From the cell containing the given text, extract its center point as [X, Y] coordinate. 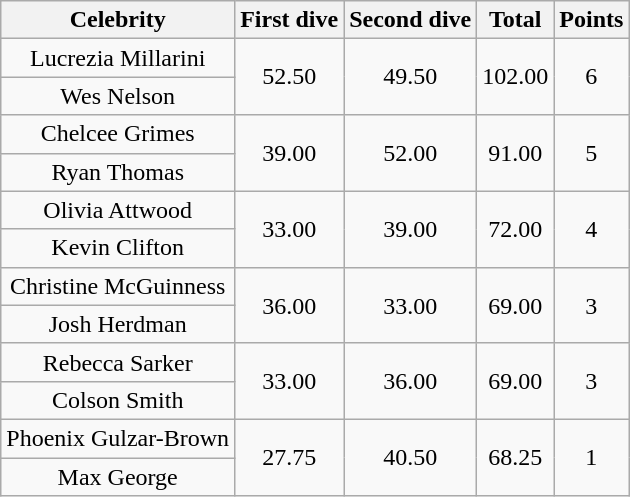
Wes Nelson [118, 96]
Josh Herdman [118, 324]
Kevin Clifton [118, 248]
27.75 [290, 457]
1 [592, 457]
Max George [118, 477]
Celebrity [118, 20]
91.00 [516, 153]
68.25 [516, 457]
Points [592, 20]
6 [592, 77]
4 [592, 229]
Lucrezia Millarini [118, 58]
Rebecca Sarker [118, 362]
Phoenix Gulzar-Brown [118, 438]
5 [592, 153]
Chelcee Grimes [118, 134]
Ryan Thomas [118, 172]
First dive [290, 20]
Second dive [410, 20]
52.50 [290, 77]
72.00 [516, 229]
Olivia Attwood [118, 210]
40.50 [410, 457]
Colson Smith [118, 400]
52.00 [410, 153]
Total [516, 20]
102.00 [516, 77]
49.50 [410, 77]
Christine McGuinness [118, 286]
